Find where the given text appears and provide that cell's center as [X, Y] coordinate. 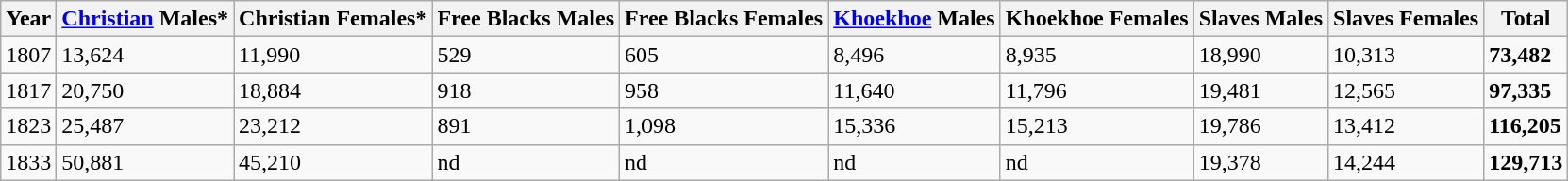
18,990 [1260, 55]
12,565 [1406, 90]
10,313 [1406, 55]
19,378 [1260, 162]
97,335 [1526, 90]
1823 [28, 126]
Khoekhoe Males [914, 19]
20,750 [145, 90]
23,212 [333, 126]
11,640 [914, 90]
891 [526, 126]
918 [526, 90]
8,935 [1096, 55]
15,336 [914, 126]
958 [725, 90]
45,210 [333, 162]
Free Blacks Females [725, 19]
Christian Females* [333, 19]
Slaves Males [1260, 19]
Free Blacks Males [526, 19]
1807 [28, 55]
Slaves Females [1406, 19]
Christian Males* [145, 19]
Year [28, 19]
50,881 [145, 162]
19,786 [1260, 126]
529 [526, 55]
605 [725, 55]
25,487 [145, 126]
13,412 [1406, 126]
73,482 [1526, 55]
Total [1526, 19]
129,713 [1526, 162]
15,213 [1096, 126]
11,990 [333, 55]
Khoekhoe Females [1096, 19]
13,624 [145, 55]
19,481 [1260, 90]
18,884 [333, 90]
1817 [28, 90]
14,244 [1406, 162]
8,496 [914, 55]
1,098 [725, 126]
1833 [28, 162]
11,796 [1096, 90]
116,205 [1526, 126]
